Return the (x, y) coordinate for the center point of the cell that contains the specified text.  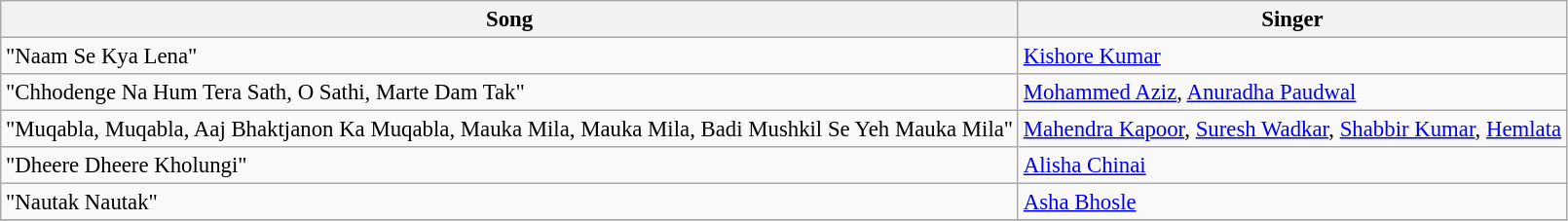
"Dheere Dheere Kholungi" (510, 166)
Mahendra Kapoor, Suresh Wadkar, Shabbir Kumar, Hemlata (1291, 129)
"Chhodenge Na Hum Tera Sath, O Sathi, Marte Dam Tak" (510, 92)
Asha Bhosle (1291, 203)
Kishore Kumar (1291, 56)
"Naam Se Kya Lena" (510, 56)
Singer (1291, 19)
"Nautak Nautak" (510, 203)
Song (510, 19)
Mohammed Aziz, Anuradha Paudwal (1291, 92)
"Muqabla, Muqabla, Aaj Bhaktjanon Ka Muqabla, Mauka Mila, Mauka Mila, Badi Mushkil Se Yeh Mauka Mila" (510, 129)
Alisha Chinai (1291, 166)
